Find where the given text appears and provide that cell's center as [X, Y] coordinate. 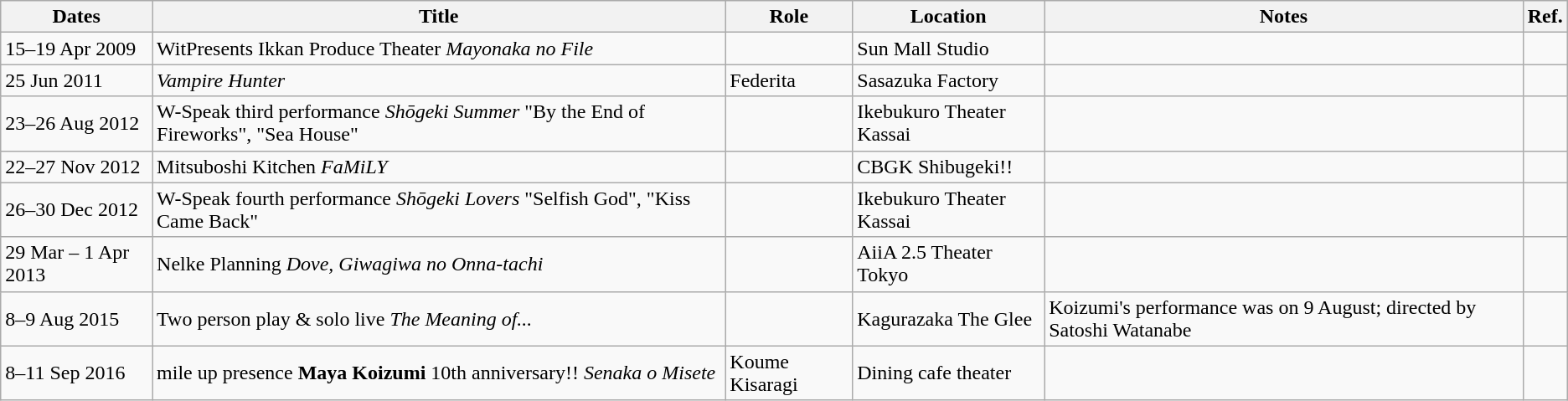
8–11 Sep 2016 [77, 373]
Dates [77, 17]
Mitsuboshi Kitchen FaMiLY [439, 167]
25 Jun 2011 [77, 80]
W-Speak third performance Shōgeki Summer "By the End of Fireworks", "Sea House" [439, 124]
15–19 Apr 2009 [77, 49]
Dining cafe theater [948, 373]
AiiA 2.5 Theater Tokyo [948, 265]
CBGK Shibugeki!! [948, 167]
8–9 Aug 2015 [77, 318]
Vampire Hunter [439, 80]
mile up presence Maya Koizumi 10th anniversary!! Senaka o Misete [439, 373]
Title [439, 17]
Location [948, 17]
22–27 Nov 2012 [77, 167]
Ref. [1545, 17]
Federita [789, 80]
Role [789, 17]
Koizumi's performance was on 9 August; directed by Satoshi Watanabe [1284, 318]
Sasazuka Factory [948, 80]
W-Speak fourth performance Shōgeki Lovers "Selfish God", "Kiss Came Back" [439, 209]
29 Mar – 1 Apr 2013 [77, 265]
Two person play & solo live The Meaning of... [439, 318]
Sun Mall Studio [948, 49]
Koume Kisaragi [789, 373]
Nelke Planning Dove, Giwagiwa no Onna-tachi [439, 265]
Kagurazaka The Glee [948, 318]
23–26 Aug 2012 [77, 124]
Notes [1284, 17]
26–30 Dec 2012 [77, 209]
WitPresents Ikkan Produce Theater Mayonaka no File [439, 49]
